Pinpoint the cell where the given text exists, returning its [x, y] midpoint coordinate. 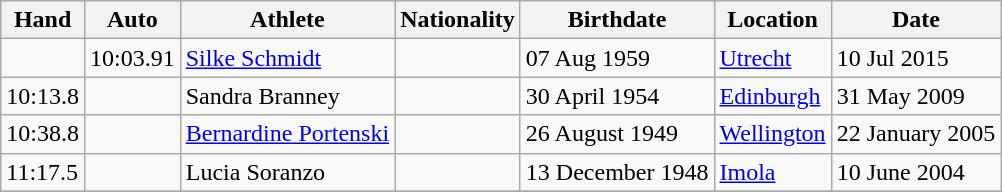
10:38.8 [43, 134]
Birthdate [617, 20]
30 April 1954 [617, 96]
10 June 2004 [916, 172]
Sandra Branney [287, 96]
10:13.8 [43, 96]
11:17.5 [43, 172]
07 Aug 1959 [617, 58]
Hand [43, 20]
Bernardine Portenski [287, 134]
31 May 2009 [916, 96]
Nationality [458, 20]
Wellington [772, 134]
Auto [132, 20]
13 December 1948 [617, 172]
Edinburgh [772, 96]
Imola [772, 172]
22 January 2005 [916, 134]
Utrecht [772, 58]
10:03.91 [132, 58]
Silke Schmidt [287, 58]
Location [772, 20]
Lucia Soranzo [287, 172]
26 August 1949 [617, 134]
Date [916, 20]
10 Jul 2015 [916, 58]
Athlete [287, 20]
